Output the (x, y) coordinate of the center of the cell containing the given text.  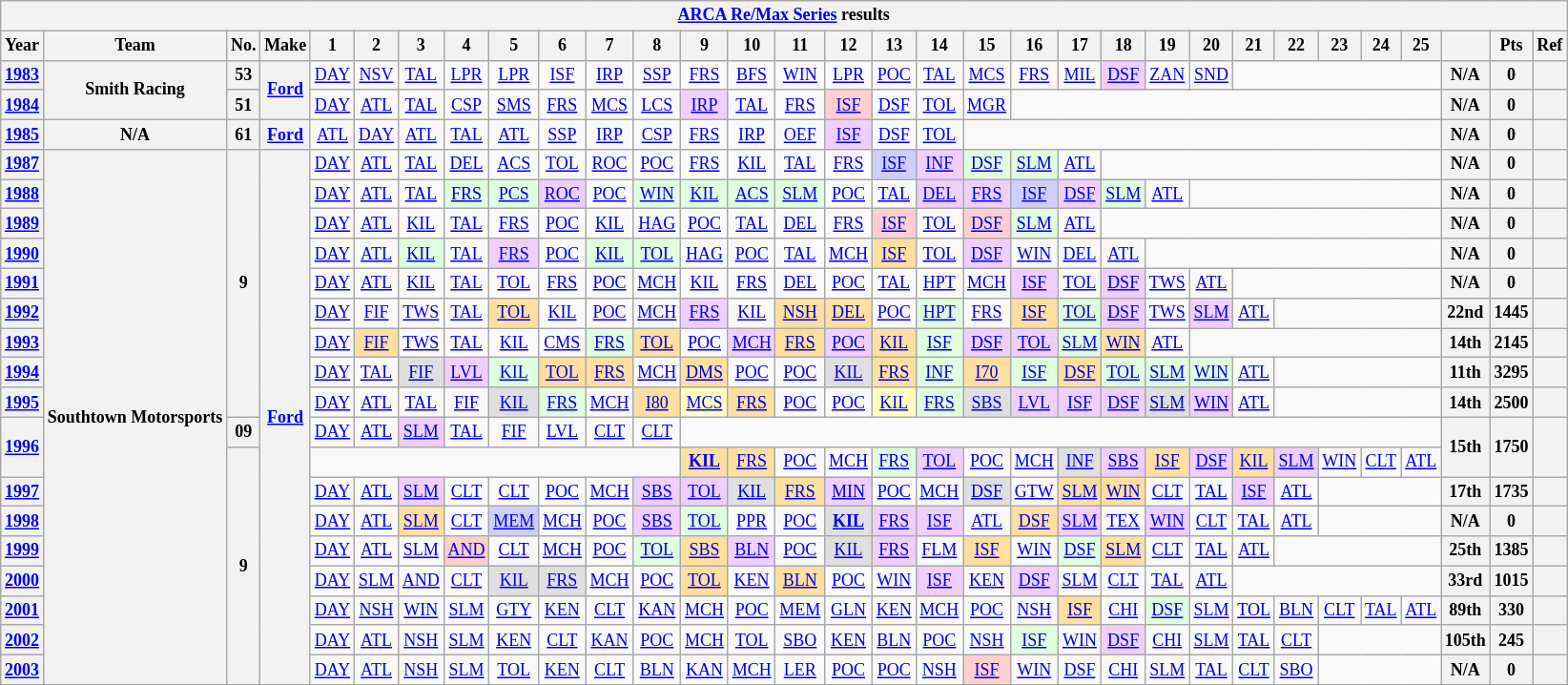
GLN (849, 611)
No. (244, 46)
89th (1465, 611)
ARCA Re/Max Series results (784, 15)
15 (987, 46)
Year (23, 46)
1998 (23, 521)
1999 (23, 551)
5 (514, 46)
1988 (23, 195)
18 (1124, 46)
PCS (514, 195)
1991 (23, 282)
53 (244, 74)
24 (1381, 46)
SND (1211, 74)
1984 (23, 105)
I70 (987, 372)
1992 (23, 313)
1750 (1511, 446)
17th (1465, 492)
6 (563, 46)
LER (800, 670)
1996 (23, 446)
GTW (1034, 492)
25th (1465, 551)
1 (332, 46)
Smith Racing (134, 90)
Southtown Motorsports (134, 418)
105th (1465, 639)
09 (244, 431)
ZAN (1167, 74)
2003 (23, 670)
22nd (1465, 313)
2 (376, 46)
7 (609, 46)
Ref (1550, 46)
2000 (23, 580)
4 (466, 46)
MIN (849, 492)
1993 (23, 343)
21 (1253, 46)
33rd (1465, 580)
1989 (23, 223)
GTY (514, 611)
MIL (1080, 74)
11 (800, 46)
13 (894, 46)
3 (422, 46)
17 (1080, 46)
BFS (752, 74)
61 (244, 134)
2002 (23, 639)
2145 (1511, 343)
51 (244, 105)
Team (134, 46)
MGR (987, 105)
CMS (563, 343)
1990 (23, 254)
2001 (23, 611)
LCS (657, 105)
11th (1465, 372)
245 (1511, 639)
25 (1421, 46)
12 (849, 46)
14 (939, 46)
1445 (1511, 313)
TEX (1124, 521)
1997 (23, 492)
NSV (376, 74)
10 (752, 46)
DMS (705, 372)
330 (1511, 611)
1994 (23, 372)
1985 (23, 134)
PPR (752, 521)
15th (1465, 446)
1987 (23, 164)
1983 (23, 74)
OEF (800, 134)
I80 (657, 403)
8 (657, 46)
2500 (1511, 403)
1735 (1511, 492)
19 (1167, 46)
16 (1034, 46)
22 (1296, 46)
FLM (939, 551)
3295 (1511, 372)
1015 (1511, 580)
Pts (1511, 46)
Make (286, 46)
1995 (23, 403)
1385 (1511, 551)
20 (1211, 46)
SMS (514, 105)
23 (1339, 46)
